Capture the cell that displays the provided text and extract its [X, Y] central coordinate. 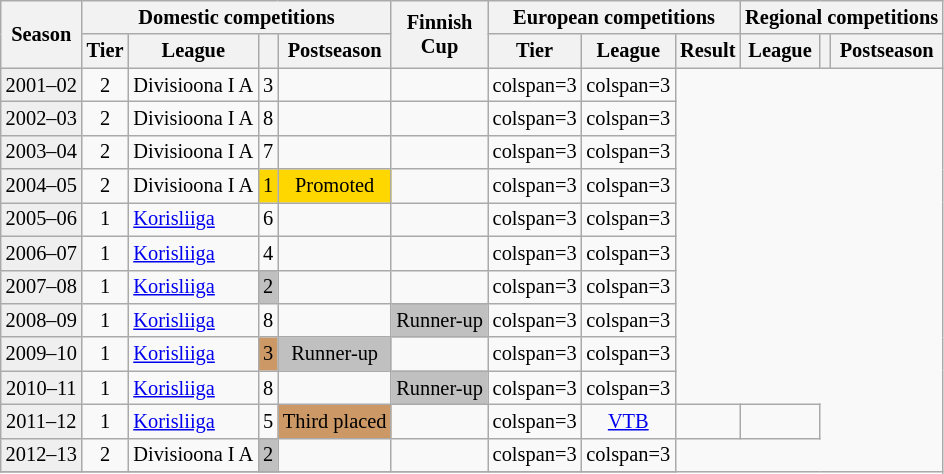
2010–11 [42, 388]
6 [268, 219]
2008–09 [42, 320]
5 [268, 421]
2007–08 [42, 287]
2012–13 [42, 455]
European competitions [614, 17]
Third placed [334, 421]
2003–04 [42, 152]
Regional competitions [842, 17]
Promoted [334, 186]
VTB [628, 421]
2006–07 [42, 253]
4 [268, 253]
2005–06 [42, 219]
Finnish Cup [439, 34]
2009–10 [42, 354]
7 [268, 152]
Result [708, 51]
Season [42, 34]
2004–05 [42, 186]
2002–03 [42, 118]
2001–02 [42, 85]
Domestic competitions [237, 17]
2011–12 [42, 421]
